Detect which cell encompasses the target text, then output its [X, Y] center coordinate. 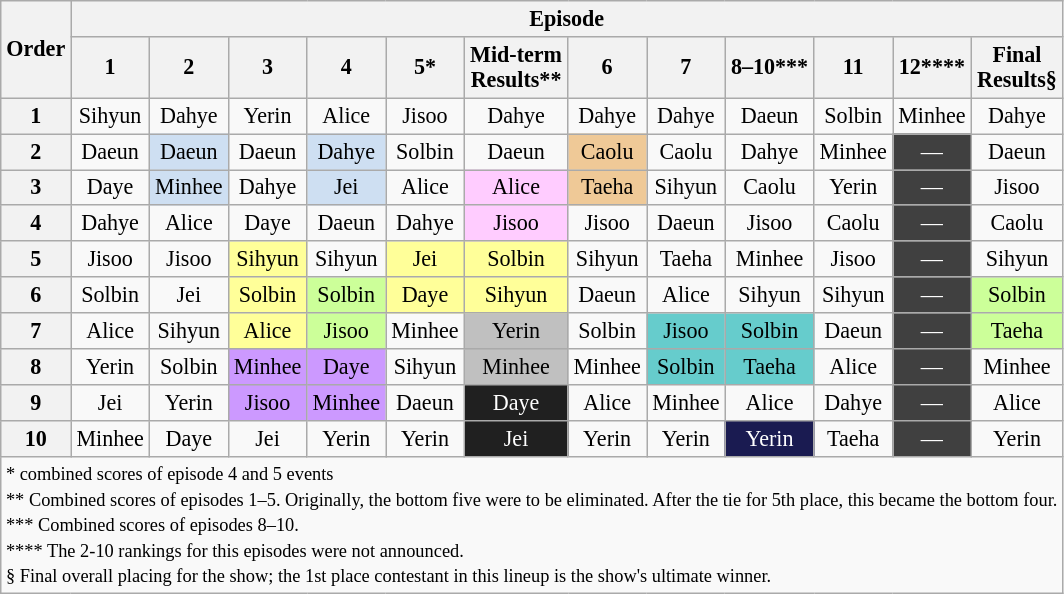
Mid-termResults** [516, 66]
Episode [567, 18]
12**** [932, 66]
8–10*** [770, 66]
10 [36, 438]
5 [36, 259]
FinalResults§ [1016, 66]
Order [36, 48]
11 [854, 66]
5* [426, 66]
8 [36, 366]
9 [36, 402]
